Search for the cell housing the specified text and yield its (X, Y) center coordinate. 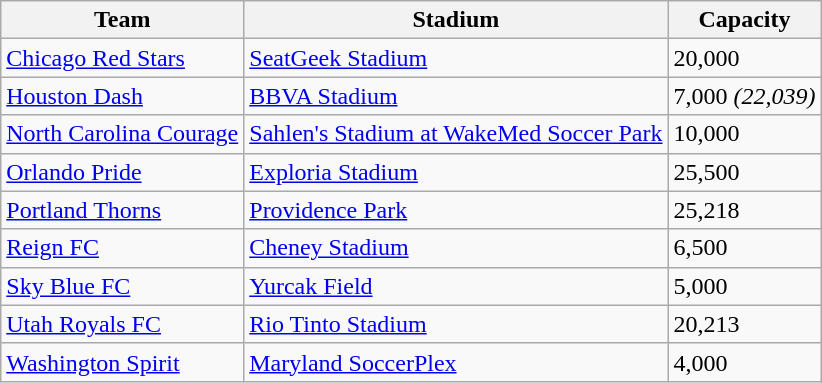
10,000 (744, 134)
Sky Blue FC (122, 286)
Stadium (456, 20)
Rio Tinto Stadium (456, 324)
6,500 (744, 248)
BBVA Stadium (456, 96)
Exploria Stadium (456, 172)
Maryland SoccerPlex (456, 362)
Yurcak Field (456, 286)
20,213 (744, 324)
Sahlen's Stadium at WakeMed Soccer Park (456, 134)
SeatGeek Stadium (456, 58)
Team (122, 20)
20,000 (744, 58)
Capacity (744, 20)
7,000 (22,039) (744, 96)
Utah Royals FC (122, 324)
5,000 (744, 286)
Orlando Pride (122, 172)
Portland Thorns (122, 210)
Washington Spirit (122, 362)
Chicago Red Stars (122, 58)
Reign FC (122, 248)
4,000 (744, 362)
25,218 (744, 210)
Houston Dash (122, 96)
Providence Park (456, 210)
North Carolina Courage (122, 134)
Cheney Stadium (456, 248)
25,500 (744, 172)
